Return [x, y] of the center of cell containing provided text 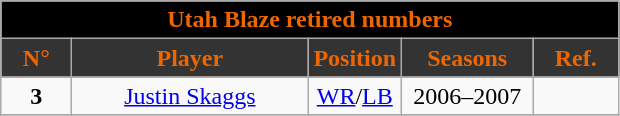
2006–2007 [468, 96]
Position [355, 58]
Seasons [468, 58]
N° [36, 58]
Justin Skaggs [190, 96]
Utah Blaze retired numbers [310, 20]
WR/LB [355, 96]
Ref. [576, 58]
Player [190, 58]
3 [36, 96]
